Extract the (X, Y) coordinate from the center of the cell holding the provided text.  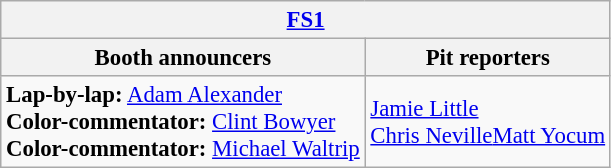
Pit reporters (488, 58)
Jamie LittleChris NevilleMatt Yocum (488, 122)
Booth announcers (183, 58)
Lap-by-lap: Adam AlexanderColor-commentator: Clint BowyerColor-commentator: Michael Waltrip (183, 122)
FS1 (306, 20)
